From the cell containing the given text, extract its center point as (X, Y) coordinate. 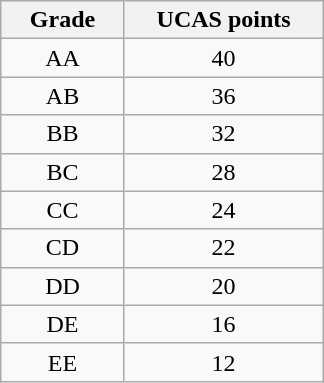
EE (63, 362)
BC (63, 172)
AB (63, 96)
12 (224, 362)
CC (63, 210)
CD (63, 248)
DE (63, 324)
24 (224, 210)
DD (63, 286)
40 (224, 58)
28 (224, 172)
36 (224, 96)
22 (224, 248)
32 (224, 134)
AA (63, 58)
UCAS points (224, 20)
Grade (63, 20)
20 (224, 286)
BB (63, 134)
16 (224, 324)
